Return (X, Y) of the center of cell containing provided text 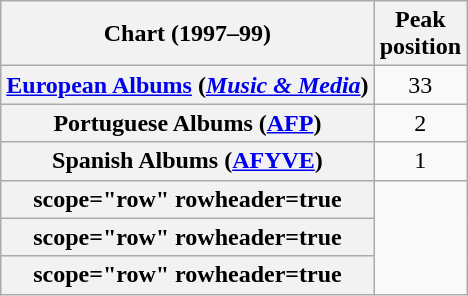
1 (420, 161)
Spanish Albums (AFYVE) (188, 161)
33 (420, 85)
Peakposition (420, 34)
European Albums (Music & Media) (188, 85)
2 (420, 123)
Chart (1997–99) (188, 34)
Portuguese Albums (AFP) (188, 123)
